Determine the [X, Y] coordinate at the center of the cell enclosing the given text.  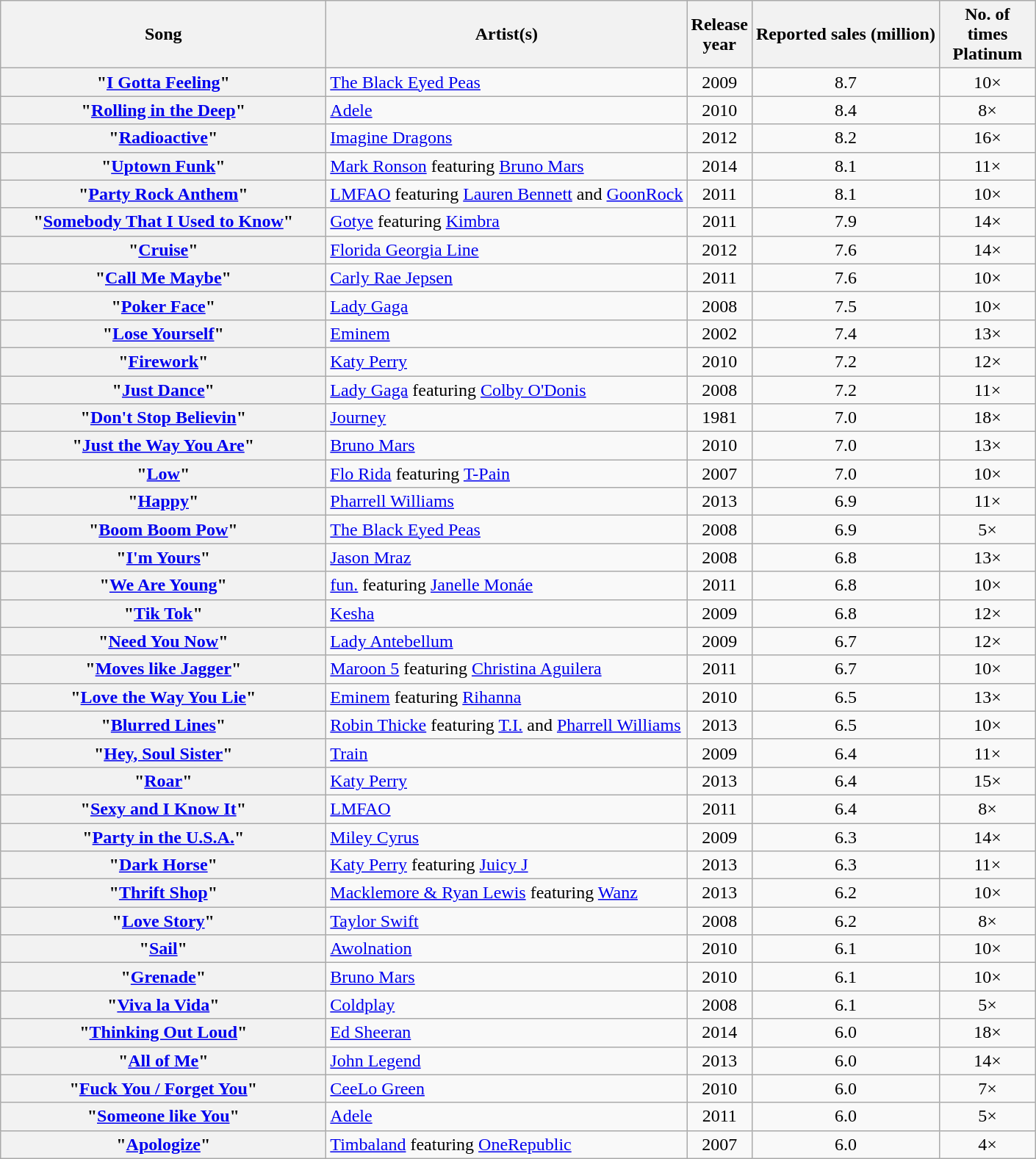
CeeLo Green [507, 1088]
"Fuck You / Forget You" [163, 1088]
"Sail" [163, 949]
Reported sales (million) [845, 35]
"Hey, Soul Sister" [163, 753]
Katy Perry featuring Juicy J [507, 865]
Lady Gaga [507, 306]
"We Are Young" [163, 585]
"Lose Yourself" [163, 333]
15× [988, 781]
"Roar" [163, 781]
"Don't Stop Believin" [163, 418]
"Firework" [163, 361]
LMFAO featuring Lauren Bennett and GoonRock [507, 194]
"Grenade" [163, 977]
"Tik Tok" [163, 613]
Miley Cyrus [507, 837]
Imagine Dragons [507, 138]
Pharrell Williams [507, 502]
"Rolling in the Deep" [163, 110]
"Thrift Shop" [163, 893]
"Blurred Lines" [163, 725]
"Viva la Vida" [163, 1005]
Mark Ronson featuring Bruno Mars [507, 166]
"Boom Boom Pow" [163, 530]
"Moves like Jagger" [163, 669]
Robin Thicke featuring T.I. and Pharrell Williams [507, 725]
2002 [719, 333]
Macklemore & Ryan Lewis featuring Wanz [507, 893]
Artist(s) [507, 35]
"Uptown Funk" [163, 166]
"All of Me" [163, 1061]
"Party in the U.S.A." [163, 837]
"Poker Face" [163, 306]
Lady Antebellum [507, 641]
Coldplay [507, 1005]
Flo Rida featuring T-Pain [507, 474]
Awolnation [507, 949]
"Cruise" [163, 250]
8.7 [845, 82]
Eminem [507, 333]
fun. featuring Janelle Monáe [507, 585]
"Dark Horse" [163, 865]
"Love Story" [163, 921]
"Love the Way You Lie" [163, 697]
Timbaland featuring OneRepublic [507, 1144]
"Just the Way You Are" [163, 446]
8.2 [845, 138]
Lady Gaga featuring Colby O'Donis [507, 390]
Train [507, 753]
Releaseyear [719, 35]
"Need You Now" [163, 641]
No. of times Platinum [988, 35]
16× [988, 138]
Kesha [507, 613]
Eminem featuring Rihanna [507, 697]
7× [988, 1088]
7.4 [845, 333]
7.9 [845, 222]
Florida Georgia Line [507, 250]
7.5 [845, 306]
"Someone like You" [163, 1116]
"Apologize" [163, 1144]
Ed Sheeran [507, 1033]
Maroon 5 featuring Christina Aguilera [507, 669]
Song [163, 35]
"Happy" [163, 502]
Carly Rae Jepsen [507, 278]
Gotye featuring Kimbra [507, 222]
"Radioactive" [163, 138]
"Just Dance" [163, 390]
4× [988, 1144]
LMFAO [507, 809]
"I Gotta Feeling" [163, 82]
Jason Mraz [507, 557]
"Thinking Out Loud" [163, 1033]
8.4 [845, 110]
"Party Rock Anthem" [163, 194]
Journey [507, 418]
"Call Me Maybe" [163, 278]
1981 [719, 418]
"Sexy and I Know It" [163, 809]
Taylor Swift [507, 921]
"Low" [163, 474]
"Somebody That I Used to Know" [163, 222]
John Legend [507, 1061]
"I'm Yours" [163, 557]
